Capture the cell that displays the provided text and extract its (x, y) central coordinate. 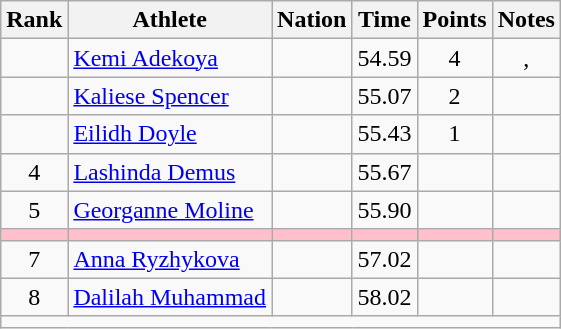
Notes (526, 20)
55.43 (384, 134)
Nation (312, 20)
2 (454, 96)
57.02 (384, 259)
Georganne Moline (170, 210)
7 (34, 259)
, (526, 58)
55.67 (384, 172)
Lashinda Demus (170, 172)
Anna Ryzhykova (170, 259)
8 (34, 297)
Rank (34, 20)
1 (454, 134)
58.02 (384, 297)
Time (384, 20)
Kemi Adekoya (170, 58)
Dalilah Muhammad (170, 297)
5 (34, 210)
55.07 (384, 96)
Athlete (170, 20)
55.90 (384, 210)
Kaliese Spencer (170, 96)
Points (454, 20)
54.59 (384, 58)
Eilidh Doyle (170, 134)
